Return the [X, Y] coordinate for the center point of the cell that contains the specified text.  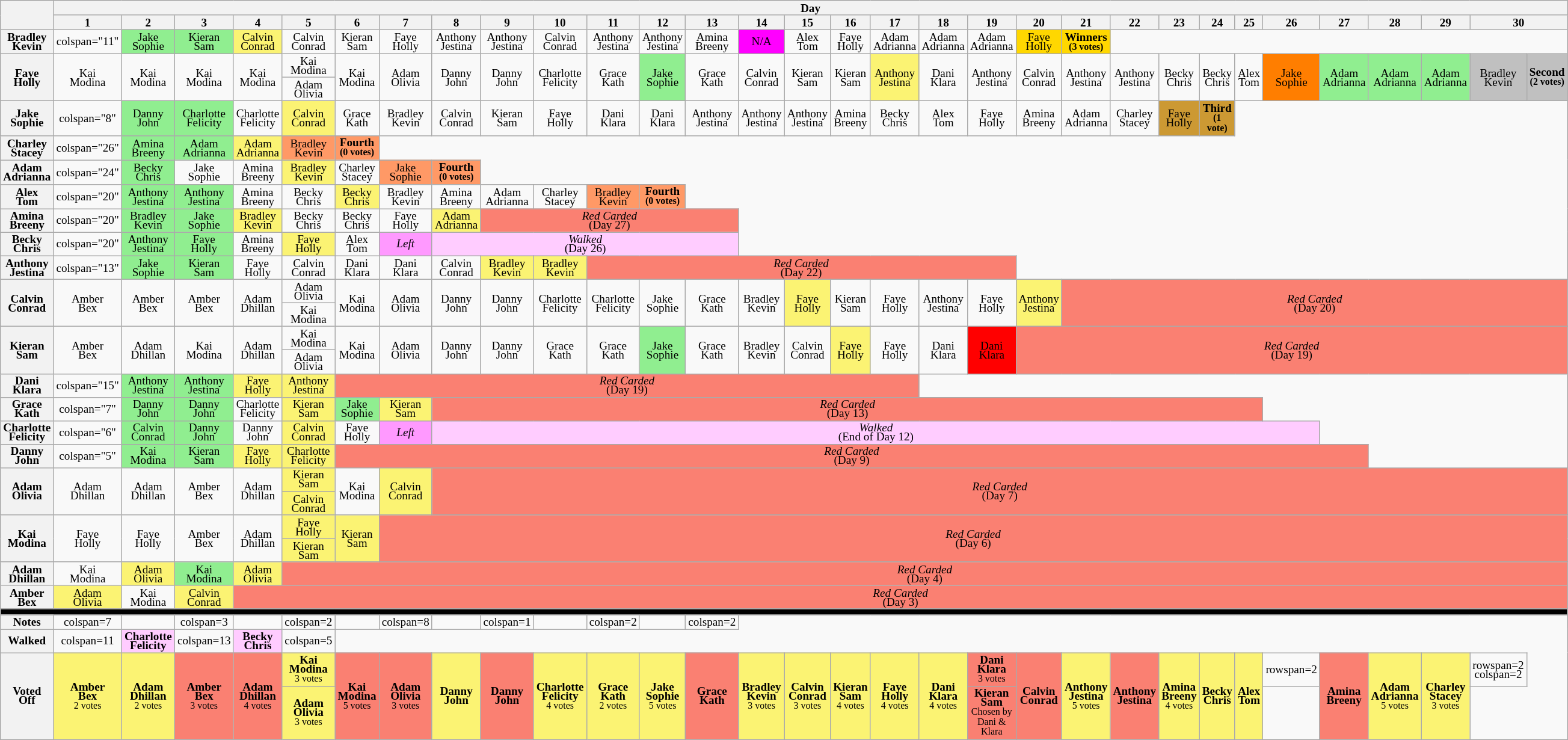
rowspan=2 [1292, 670]
AminaBreeny4 votes [1179, 696]
colspan="5" [88, 456]
9 [507, 22]
Red Carded(Day 22) [801, 267]
colspan=13 [204, 640]
11 [613, 22]
26 [1292, 22]
colspan="13" [88, 267]
colspan="24" [88, 172]
21 [1086, 22]
DaniKlara3 votes [991, 670]
colspan="26" [88, 148]
25 [1249, 22]
BradleyKevin3 votes [761, 696]
colspan="8" [88, 118]
KaiModina3 votes [309, 670]
23 [1179, 22]
Red Carded(Day 7) [1000, 491]
colspan="15" [88, 385]
colspan="11" [88, 42]
Winners(3 votes) [1086, 42]
30 [1519, 22]
GraceKath2 votes [613, 696]
27 [1344, 22]
Red Carded(Day 9) [852, 456]
3 [204, 22]
colspan="7" [88, 409]
KaiModina5 votes [357, 696]
17 [895, 22]
Notes [27, 621]
Red Carded(Day 13) [847, 409]
1 [88, 22]
Voted Off [27, 696]
Walked(Day 26) [585, 244]
15 [807, 22]
colspan=3 [204, 621]
4 [257, 22]
KieranSam4 votes [850, 696]
14 [761, 22]
KieranSamChosen by Dani & Klara [991, 712]
Day [811, 8]
rowspan=2 colspan=2 [1499, 670]
Third(1 vote) [1217, 118]
Walked [27, 640]
AmberBex3 votes [204, 696]
Red Carded(Day 4) [925, 574]
Red Carded(Day 3) [900, 597]
2 [148, 22]
AdamDhillan4 votes [257, 696]
AdamDhillan2 votes [148, 696]
10 [560, 22]
FayeHolly4 votes [895, 696]
24 [1217, 22]
28 [1395, 22]
colspan=1 [507, 621]
Red Carded(Day 20) [1315, 303]
Red Carded(Day 6) [973, 538]
12 [662, 22]
colspan=7 [88, 621]
CharlotteFelicity4 votes [560, 696]
18 [943, 22]
5 [309, 22]
22 [1134, 22]
AmberBex2 votes [88, 696]
7 [405, 22]
Walked(End of Day 12) [876, 432]
JakeSophie5 votes [662, 696]
DaniKlara4 votes [943, 696]
20 [1039, 22]
Red Carded(Day 27) [610, 220]
Second(2 votes) [1547, 77]
CalvinConrad3 votes [807, 696]
CharleyStacey3 votes [1446, 696]
colspan="6" [88, 432]
19 [991, 22]
13 [712, 22]
colspan=8 [405, 621]
29 [1446, 22]
AdamAdrianna5 votes [1395, 696]
N/A [761, 42]
8 [456, 22]
16 [850, 22]
AnthonyJestina5 votes [1086, 696]
colspan=11 [88, 640]
6 [357, 22]
colspan=5 [309, 640]
